Detect which cell encompasses the target text, then output its (x, y) center coordinate. 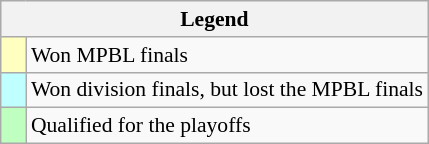
Won MPBL finals (227, 55)
Won division finals, but lost the MPBL finals (227, 90)
Legend (214, 19)
Qualified for the playoffs (227, 126)
